Return the (X, Y) coordinate for the center point of the cell that contains the specified text.  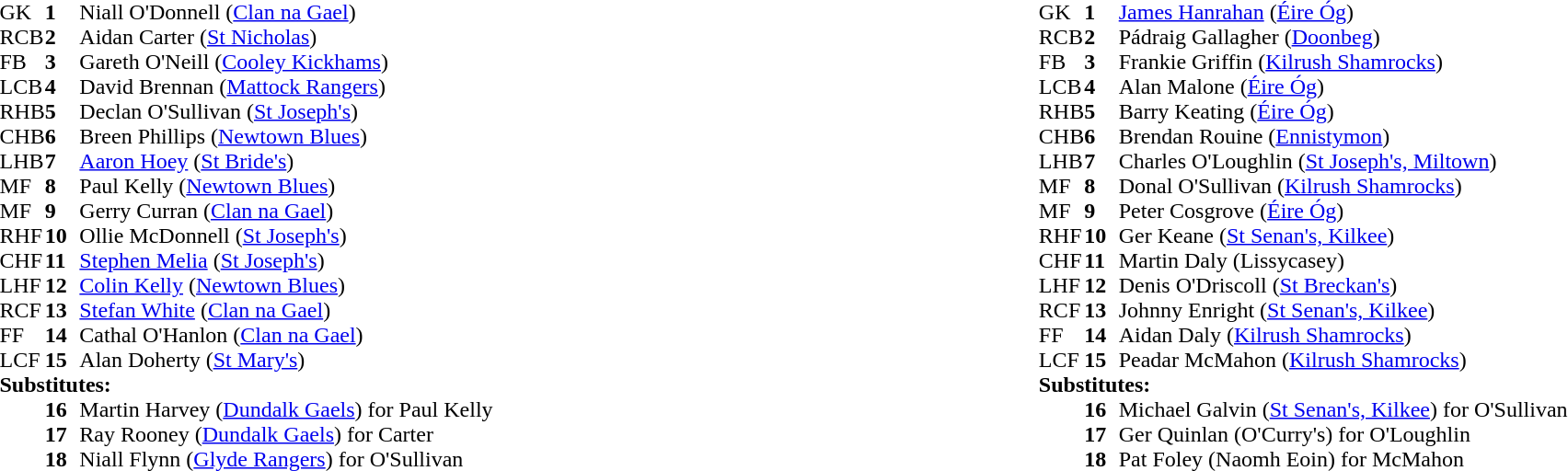
Johnny Enright (St Senan's, Kilkee) (1343, 311)
Ger Quinlan (O'Curry's) for O'Loughlin (1343, 434)
Gerry Curran (Clan na Gael) (285, 212)
Alan Malone (Éire Óg) (1343, 86)
James Hanrahan (Éire Óg) (1343, 13)
Ollie McDonnell (St Joseph's) (285, 235)
Stephen Melia (St Joseph's) (285, 261)
Pádraig Gallagher (Doonbeg) (1343, 37)
Paul Kelly (Newtown Blues) (285, 186)
Barry Keating (Éire Óg) (1343, 112)
Cathal O'Hanlon (Clan na Gael) (285, 335)
Declan O'Sullivan (St Joseph's) (285, 112)
Charles O'Loughlin (St Joseph's, Miltown) (1343, 162)
Peadar McMahon (Kilrush Shamrocks) (1343, 361)
Niall O'Donnell (Clan na Gael) (285, 13)
Gareth O'Neill (Cooley Kickhams) (285, 63)
Colin Kelly (Newtown Blues) (285, 285)
Brendan Rouine (Ennistymon) (1343, 136)
Martin Daly (Lissycasey) (1343, 261)
Aidan Daly (Kilrush Shamrocks) (1343, 335)
Peter Cosgrove (Éire Óg) (1343, 212)
Alan Doherty (St Mary's) (285, 361)
Aidan Carter (St Nicholas) (285, 37)
Aaron Hoey (St Bride's) (285, 162)
David Brennan (Mattock Rangers) (285, 86)
Stefan White (Clan na Gael) (285, 311)
Michael Galvin (St Senan's, Kilkee) for O'Sullivan (1343, 410)
Frankie Griffin (Kilrush Shamrocks) (1343, 63)
Denis O'Driscoll (St Breckan's) (1343, 285)
Martin Harvey (Dundalk Gaels) for Paul Kelly (285, 410)
Breen Phillips (Newtown Blues) (285, 136)
Ger Keane (St Senan's, Kilkee) (1343, 235)
Donal O'Sullivan (Kilrush Shamrocks) (1343, 186)
Ray Rooney (Dundalk Gaels) for Carter (285, 434)
